Determine the [X, Y] coordinate at the center of the cell enclosing the given text.  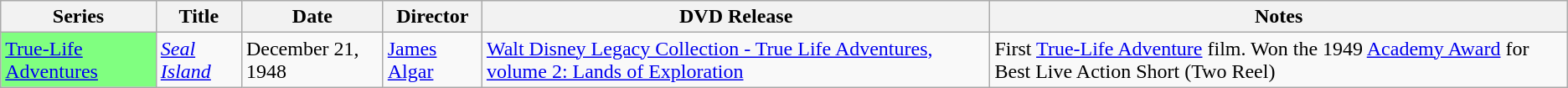
James Algar [432, 60]
True-Life Adventures [79, 60]
First True-Life Adventure film. Won the 1949 Academy Award for Best Live Action Short (Two Reel) [1278, 60]
Title [199, 17]
DVD Release [735, 17]
Seal Island [199, 60]
Date [312, 17]
Walt Disney Legacy Collection - True Life Adventures, volume 2: Lands of Exploration [735, 60]
Series [79, 17]
December 21, 1948 [312, 60]
Notes [1278, 17]
Director [432, 17]
